Provide the [X, Y] coordinate of the cell's center where the given text is located.  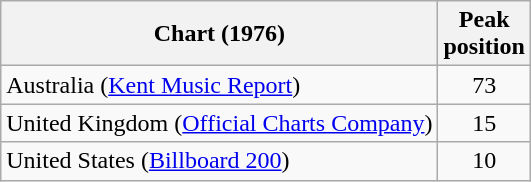
15 [484, 123]
United States (Billboard 200) [220, 161]
73 [484, 85]
Australia (Kent Music Report) [220, 85]
Peak position [484, 34]
United Kingdom (Official Charts Company) [220, 123]
Chart (1976) [220, 34]
10 [484, 161]
